Determine the [X, Y] coordinate at the center of the cell enclosing the given text.  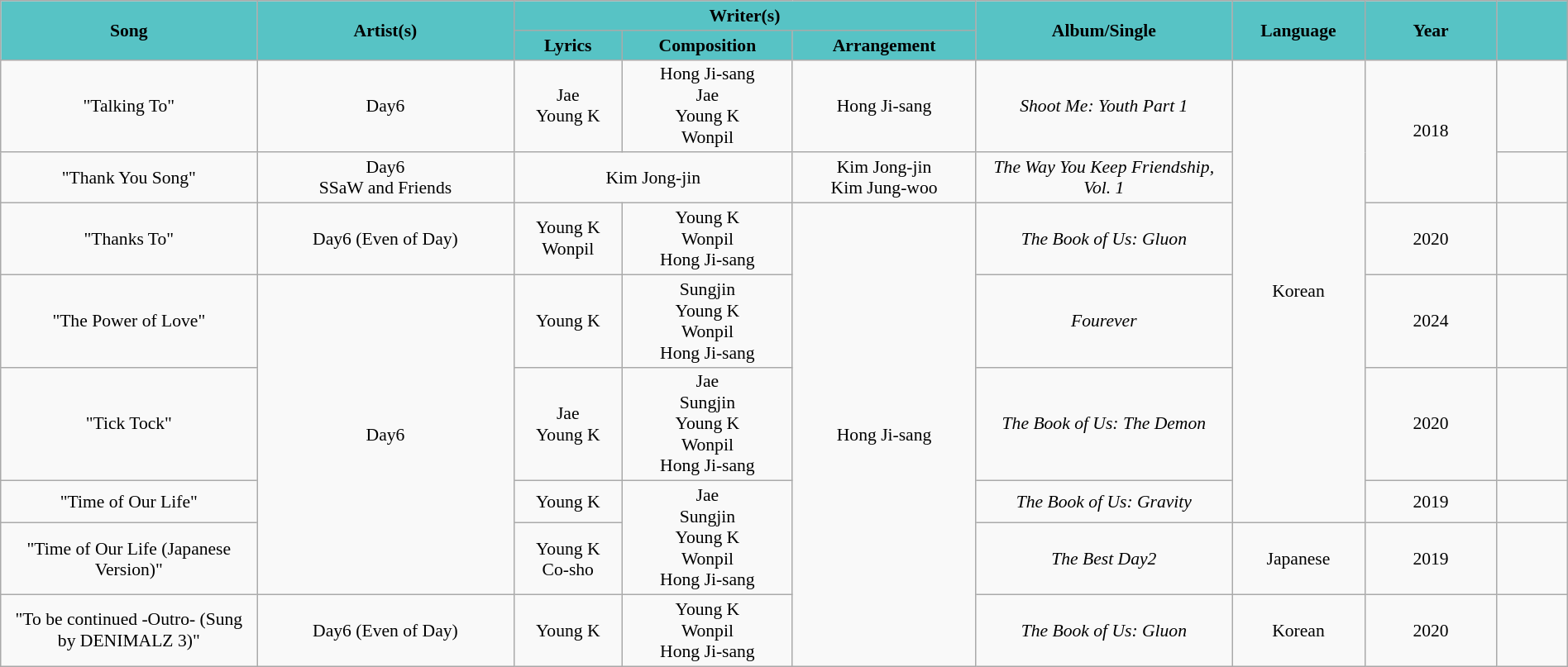
Young KCo-sho [567, 559]
The Way You Keep Friendship, Vol. 1 [1104, 177]
Shoot Me: Youth Part 1 [1104, 106]
Day6SSaW and Friends [385, 177]
Young KWonpil [567, 238]
Hong Ji-sangJaeYoung KWonpil [707, 106]
Song [129, 30]
Lyrics [567, 45]
Kim Jong-jinKim Jung-woo [883, 177]
Year [1431, 30]
"Time of Our Life (Japanese Version)" [129, 559]
Writer(s) [744, 16]
The Best Day2 [1104, 559]
Language [1298, 30]
The Book of Us: The Demon [1104, 424]
"Thank You Song" [129, 177]
Album/Single [1104, 30]
Japanese [1298, 559]
Artist(s) [385, 30]
"Talking To" [129, 106]
SungjinYoung KWonpilHong Ji-sang [707, 321]
2018 [1431, 131]
Fourever [1104, 321]
Kim Jong-jin [653, 177]
"To be continued -Outro- (Sung by DENIMALZ 3)" [129, 630]
Composition [707, 45]
"The Power of Love" [129, 321]
The Book of Us: Gravity [1104, 503]
Arrangement [883, 45]
2024 [1431, 321]
"Thanks To" [129, 238]
"Tick Tock" [129, 424]
"Time of Our Life" [129, 503]
